Return the [x, y] coordinate for the center point of the cell that contains the specified text.  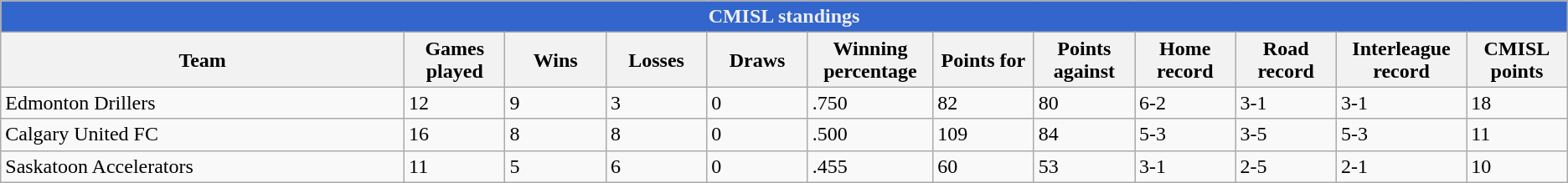
Points against [1084, 60]
.455 [869, 166]
82 [983, 103]
3-5 [1286, 135]
12 [455, 103]
80 [1084, 103]
84 [1084, 135]
9 [555, 103]
Saskatoon Accelerators [203, 166]
Games played [455, 60]
109 [983, 135]
18 [1518, 103]
Home record [1185, 60]
60 [983, 166]
Calgary United FC [203, 135]
CMISL points [1518, 60]
10 [1518, 166]
.750 [869, 103]
2-1 [1400, 166]
Team [203, 60]
Interleague record [1400, 60]
Wins [555, 60]
Winning percentage [869, 60]
53 [1084, 166]
3 [656, 103]
Road record [1286, 60]
Points for [983, 60]
6 [656, 166]
CMISL standings [784, 17]
6-2 [1185, 103]
16 [455, 135]
Losses [656, 60]
.500 [869, 135]
5 [555, 166]
Draws [757, 60]
2-5 [1286, 166]
Edmonton Drillers [203, 103]
